Detect which cell encompasses the target text, then output its [x, y] center coordinate. 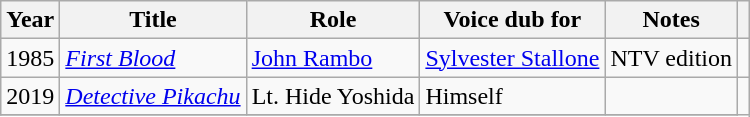
Detective Pikachu [153, 96]
Himself [512, 96]
Sylvester Stallone [512, 58]
Title [153, 20]
1985 [30, 58]
Voice dub for [512, 20]
First Blood [153, 58]
Lt. Hide Yoshida [333, 96]
Notes [672, 20]
Role [333, 20]
2019 [30, 96]
John Rambo [333, 58]
NTV edition [672, 58]
Year [30, 20]
